Provide the (x, y) coordinate of the cell's center where the given text is located.  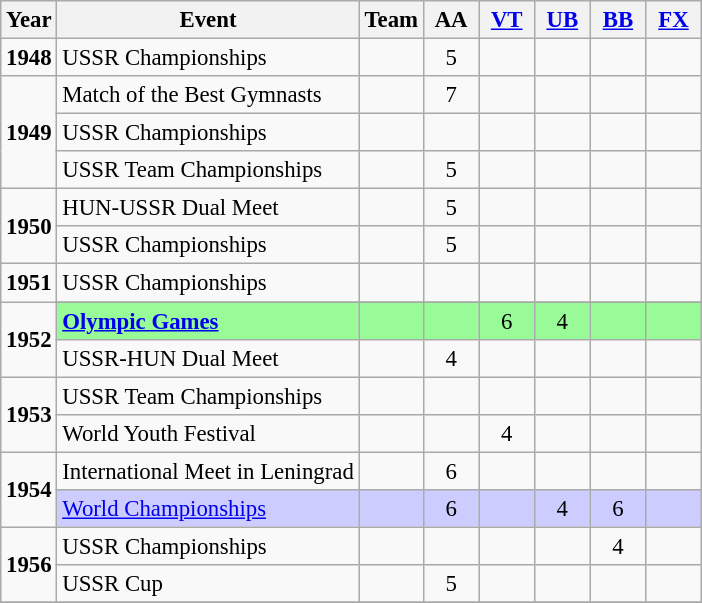
VT (507, 20)
1954 (29, 490)
World Championships (208, 509)
HUN-USSR Dual Meet (208, 208)
USSR Cup (208, 584)
Team (391, 20)
BB (618, 20)
FX (674, 20)
Year (29, 20)
International Meet in Leningrad (208, 471)
7 (451, 95)
1951 (29, 283)
1948 (29, 58)
UB (563, 20)
USSR-HUN Dual Meet (208, 358)
1956 (29, 564)
World Youth Festival (208, 433)
Event (208, 20)
Match of the Best Gymnasts (208, 95)
AA (451, 20)
1952 (29, 340)
1949 (29, 132)
1953 (29, 414)
Olympic Games (208, 321)
1950 (29, 226)
